Scan for the cell matching the given text and deliver its (x, y) coordinate at center. 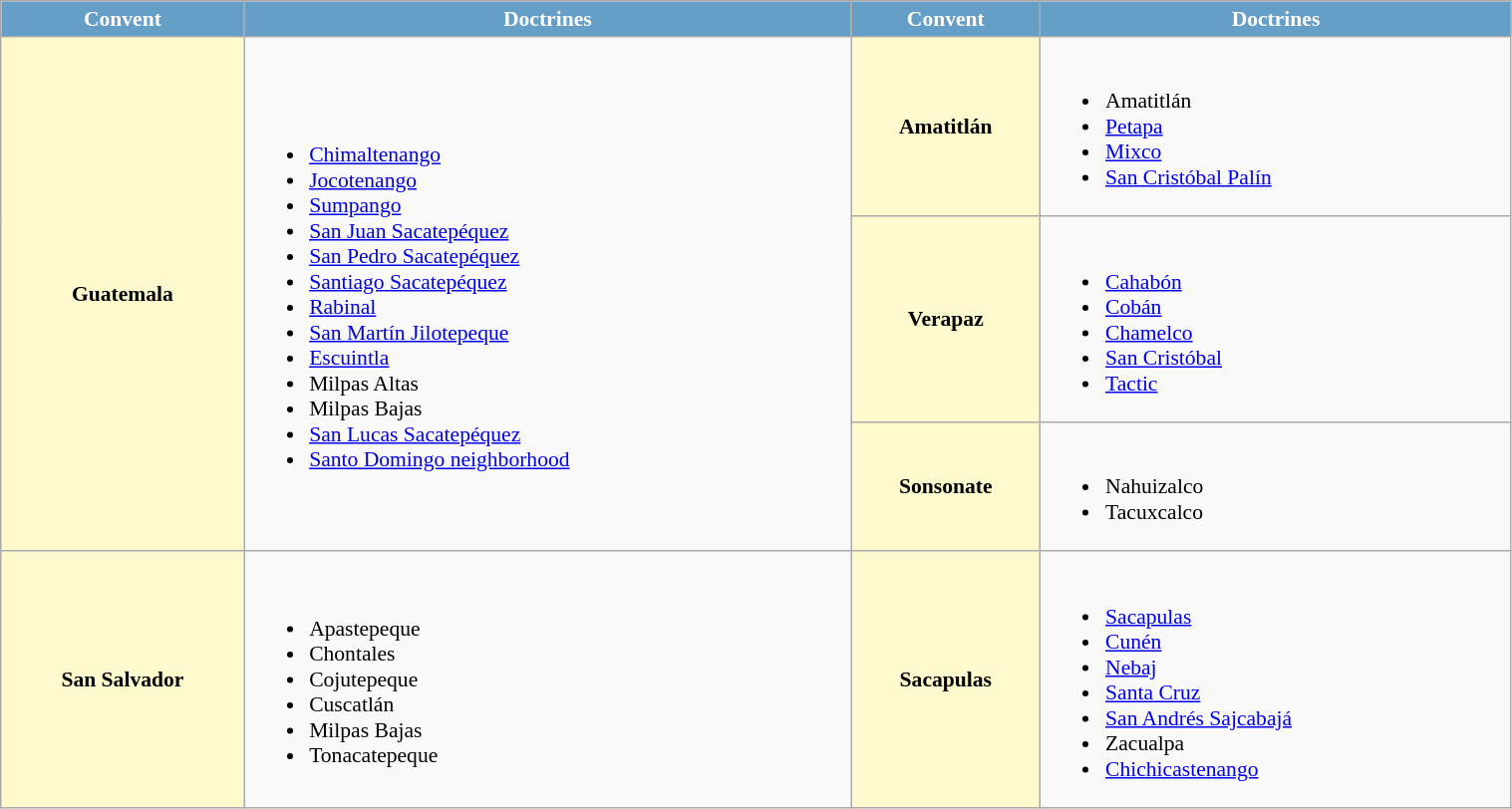
Sacapulas (946, 679)
Amatitlán (946, 128)
ApastepequeChontalesCojutepequeCuscatlánMilpas BajasTonacatepeque (548, 679)
Guatemala (123, 295)
San Salvador (123, 679)
Verapaz (946, 320)
CahabónCobánChamelcoSan CristóbalTactic (1276, 320)
NahuizalcoTacuxcalco (1276, 487)
AmatitlánPetapaMixcoSan Cristóbal Palín (1276, 128)
Sonsonate (946, 487)
SacapulasCunénNebajSanta CruzSan Andrés SajcabajáZacualpaChichicastenango (1276, 679)
